Return the (x, y) coordinate for the center point of the cell that contains the specified text.  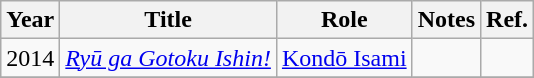
Kondō Isami (344, 58)
Role (344, 20)
Ryū ga Gotoku Ishin! (168, 58)
Ref. (508, 20)
Notes (446, 20)
2014 (30, 58)
Title (168, 20)
Year (30, 20)
